Output the (x, y) coordinate of the center of the cell containing the given text.  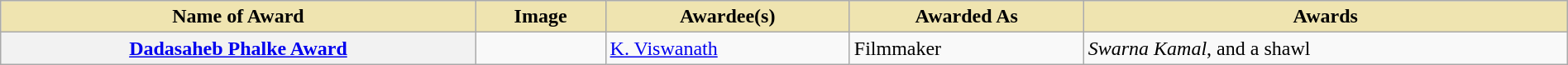
Swarna Kamal, and a shawl (1325, 48)
Awardee(s) (728, 17)
Name of Award (238, 17)
Awards (1325, 17)
Dadasaheb Phalke Award (238, 48)
Awarded As (966, 17)
K. Viswanath (728, 48)
Image (541, 17)
Filmmaker (966, 48)
